Determine the [X, Y] coordinate at the center of the cell enclosing the given text.  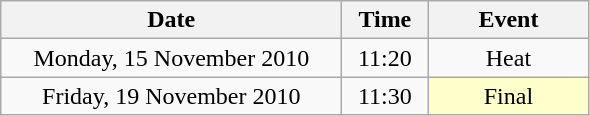
Time [385, 20]
Event [508, 20]
Monday, 15 November 2010 [172, 58]
11:30 [385, 96]
11:20 [385, 58]
Date [172, 20]
Heat [508, 58]
Friday, 19 November 2010 [172, 96]
Final [508, 96]
